Output the [X, Y] coordinate of the center of the cell containing the given text.  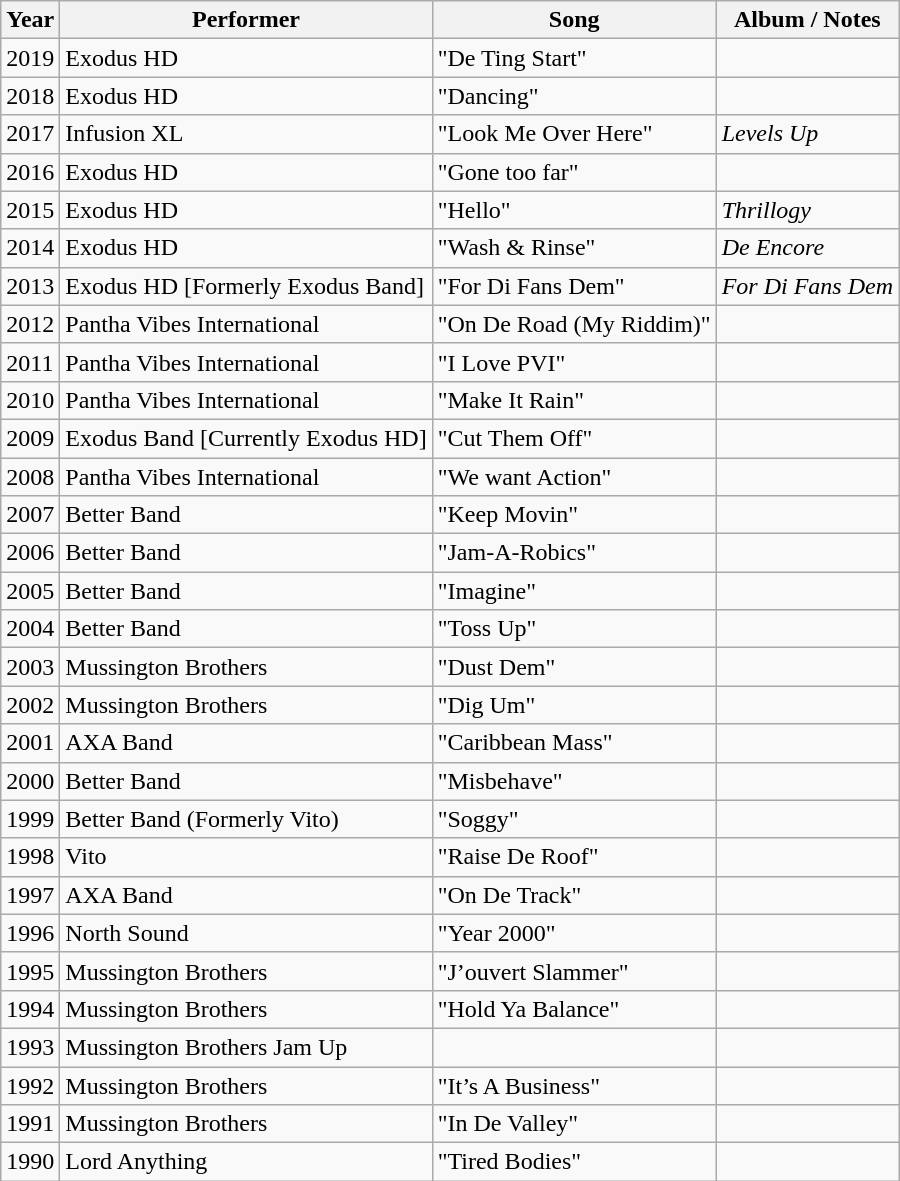
2018 [30, 96]
1999 [30, 819]
"Tired Bodies" [574, 1162]
"Wash & Rinse" [574, 248]
Year [30, 20]
1998 [30, 857]
Mussington Brothers Jam Up [246, 1047]
"Soggy" [574, 819]
Exodus Band [Currently Exodus HD] [246, 438]
2019 [30, 58]
2000 [30, 781]
"Keep Movin" [574, 515]
Vito [246, 857]
Infusion XL [246, 134]
2012 [30, 324]
2005 [30, 591]
2009 [30, 438]
"Dig Um" [574, 705]
"Dancing" [574, 96]
"Cut Them Off" [574, 438]
"On De Track" [574, 895]
North Sound [246, 933]
2008 [30, 477]
"In De Valley" [574, 1124]
"For Di Fans Dem" [574, 286]
"De Ting Start" [574, 58]
"Year 2000" [574, 933]
1996 [30, 933]
"Gone too far" [574, 172]
1990 [30, 1162]
"Dust Dem" [574, 667]
2002 [30, 705]
Album / Notes [807, 20]
"Hello" [574, 210]
2007 [30, 515]
2017 [30, 134]
1993 [30, 1047]
1995 [30, 971]
2010 [30, 400]
Song [574, 20]
"Hold Ya Balance" [574, 1009]
Exodus HD [Formerly Exodus Band] [246, 286]
"On De Road (My Riddim)" [574, 324]
1991 [30, 1124]
For Di Fans Dem [807, 286]
1992 [30, 1085]
De Encore [807, 248]
"Jam-A-Robics" [574, 553]
1997 [30, 895]
"Make It Rain" [574, 400]
2013 [30, 286]
2003 [30, 667]
2016 [30, 172]
"J’ouvert Slammer" [574, 971]
"Imagine" [574, 591]
2004 [30, 629]
"Raise De Roof" [574, 857]
1994 [30, 1009]
"It’s A Business" [574, 1085]
Thrillogy [807, 210]
Levels Up [807, 134]
"We want Action" [574, 477]
Performer [246, 20]
"Caribbean Mass" [574, 743]
"Toss Up" [574, 629]
2001 [30, 743]
Better Band (Formerly Vito) [246, 819]
2015 [30, 210]
2006 [30, 553]
"I Love PVI" [574, 362]
2011 [30, 362]
Lord Anything [246, 1162]
2014 [30, 248]
"Look Me Over Here" [574, 134]
"Misbehave" [574, 781]
